Find where the given text appears and provide that cell's center as [X, Y] coordinate. 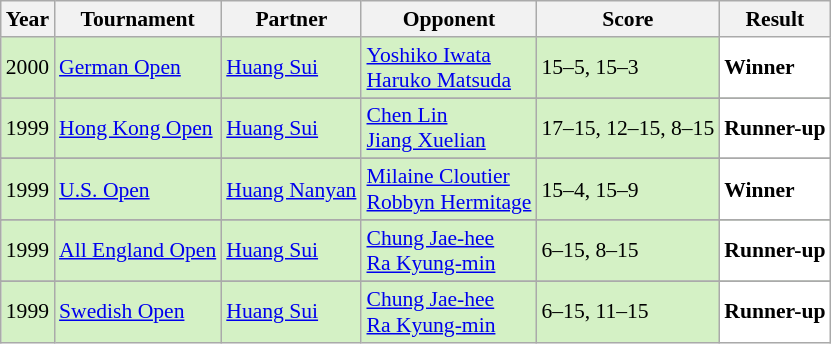
Chen Lin Jiang Xuelian [448, 128]
6–15, 8–15 [628, 250]
Partner [291, 19]
15–5, 15–3 [628, 68]
Swedish Open [138, 312]
6–15, 11–15 [628, 312]
All England Open [138, 250]
Hong Kong Open [138, 128]
Opponent [448, 19]
Score [628, 19]
17–15, 12–15, 8–15 [628, 128]
Huang Nanyan [291, 190]
Milaine Cloutier Robbyn Hermitage [448, 190]
German Open [138, 68]
Year [28, 19]
Yoshiko Iwata Haruko Matsuda [448, 68]
Result [774, 19]
2000 [28, 68]
15–4, 15–9 [628, 190]
Tournament [138, 19]
U.S. Open [138, 190]
